Output the [X, Y] coordinate of the center of the cell containing the given text.  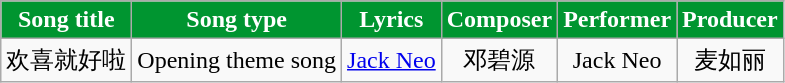
Composer [499, 20]
欢喜就好啦 [66, 60]
Producer [730, 20]
Song type [237, 20]
Performer [618, 20]
Song title [66, 20]
麦如丽 [730, 60]
Opening theme song [237, 60]
邓碧源 [499, 60]
Lyrics [392, 20]
